Search for the cell housing the specified text and yield its (x, y) center coordinate. 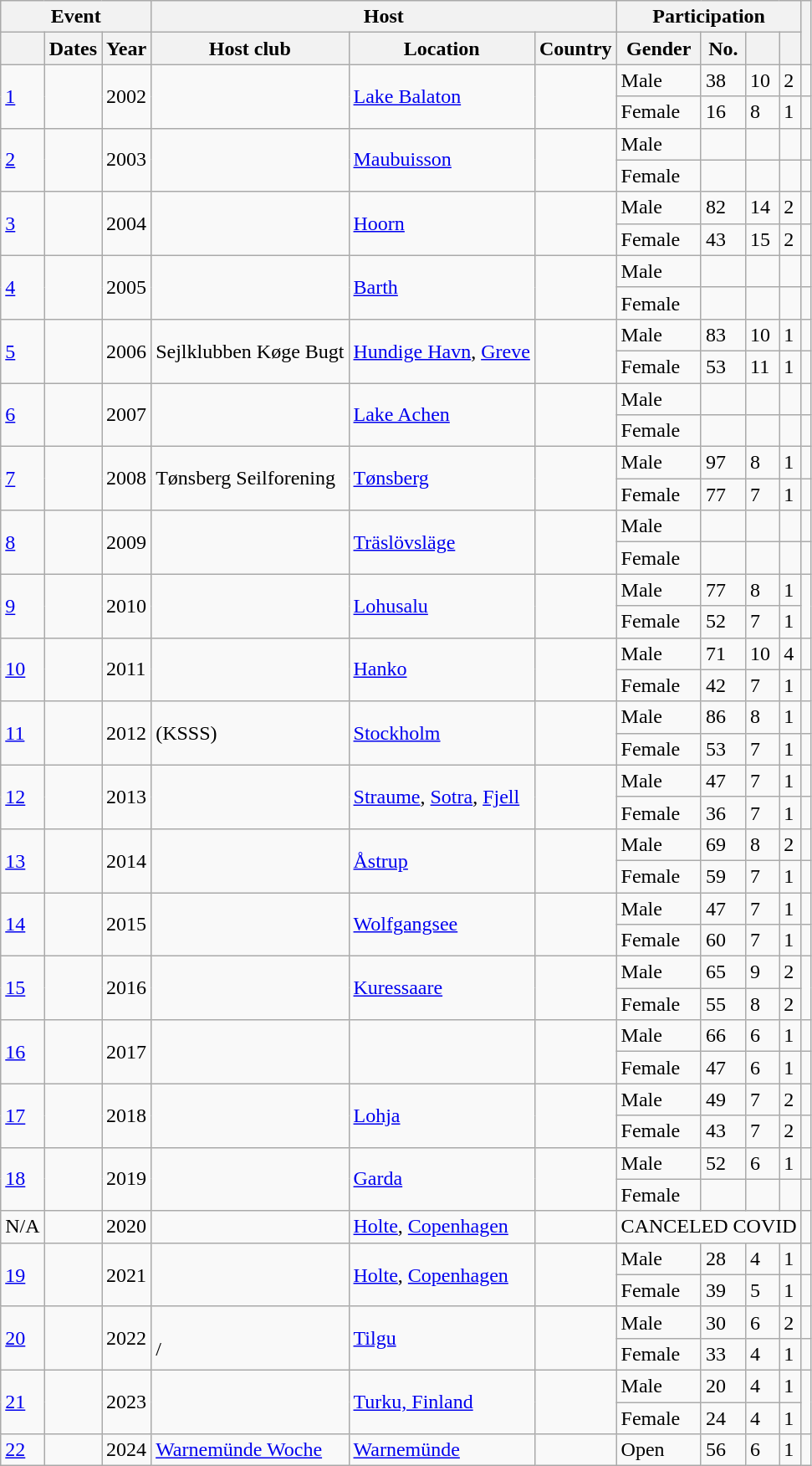
2010 (127, 606)
30 (723, 1322)
2007 (127, 415)
2003 (127, 160)
Country (575, 49)
83 (723, 335)
N/A (23, 1227)
2022 (127, 1338)
69 (723, 844)
Hanko (442, 669)
82 (723, 208)
Garda (442, 1179)
/ (250, 1338)
Location (442, 49)
Lake Achen (442, 415)
Hoorn (442, 223)
Warnemünde (442, 1450)
Turku, Finland (442, 1402)
2009 (127, 542)
2006 (127, 351)
21 (23, 1402)
55 (723, 1004)
Tønsberg (442, 479)
No. (723, 49)
(KSSS) (250, 733)
Sejlklubben Køge Bugt (250, 351)
2002 (127, 96)
Tønsberg Seilforening (250, 479)
13 (23, 860)
86 (723, 717)
Träslövsläge (442, 542)
2019 (127, 1179)
2021 (127, 1274)
Lohja (442, 1115)
Åstrup (442, 860)
71 (723, 654)
60 (723, 941)
38 (723, 80)
Participation (709, 17)
2012 (127, 733)
97 (723, 463)
Year (127, 49)
Open (659, 1450)
Hundige Havn, Greve (442, 351)
2013 (127, 797)
66 (723, 1036)
2004 (127, 223)
2018 (127, 1115)
Tilgu (442, 1338)
24 (723, 1418)
2016 (127, 988)
Host club (250, 49)
12 (23, 797)
59 (723, 876)
Event (76, 17)
2015 (127, 924)
2024 (127, 1450)
Host (384, 17)
2020 (127, 1227)
19 (23, 1274)
28 (723, 1258)
Kuressaare (442, 988)
22 (23, 1450)
Gender (659, 49)
Warnemünde Woche (250, 1450)
33 (723, 1354)
2017 (127, 1052)
Lohusalu (442, 606)
49 (723, 1099)
3 (23, 223)
42 (723, 685)
36 (723, 812)
Wolfgangsee (442, 924)
2023 (127, 1402)
CANCELED COVID (709, 1227)
Barth (442, 287)
Straume, Sotra, Fjell (442, 797)
2011 (127, 669)
2005 (127, 287)
18 (23, 1179)
Dates (73, 49)
65 (723, 972)
2014 (127, 860)
Maubuisson (442, 160)
2008 (127, 479)
39 (723, 1290)
17 (23, 1115)
Lake Balaton (442, 96)
Stockholm (442, 733)
56 (723, 1450)
